Capture the cell that displays the provided text and extract its [x, y] central coordinate. 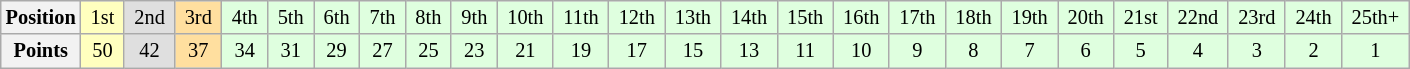
5 [1141, 51]
14th [749, 17]
3 [1256, 51]
8th [428, 17]
17 [637, 51]
5th [291, 17]
1st [103, 17]
Points [41, 51]
15th [805, 17]
25th+ [1376, 17]
6th [337, 17]
11 [805, 51]
10 [861, 51]
37 [198, 51]
6 [1086, 51]
2 [1313, 51]
23 [474, 51]
12th [637, 17]
22nd [1198, 17]
25 [428, 51]
3rd [198, 17]
10th [525, 17]
50 [103, 51]
19th [1030, 17]
11th [580, 17]
8 [973, 51]
21 [525, 51]
4th [245, 17]
4 [1198, 51]
21st [1141, 17]
19 [580, 51]
7th [383, 17]
42 [149, 51]
18th [973, 17]
27 [383, 51]
31 [291, 51]
15 [693, 51]
23rd [1256, 17]
7 [1030, 51]
13 [749, 51]
24th [1313, 17]
13th [693, 17]
9 [917, 51]
1 [1376, 51]
9th [474, 17]
20th [1086, 17]
Position [41, 17]
2nd [149, 17]
16th [861, 17]
34 [245, 51]
29 [337, 51]
17th [917, 17]
